Detect which cell encompasses the target text, then output its (X, Y) center coordinate. 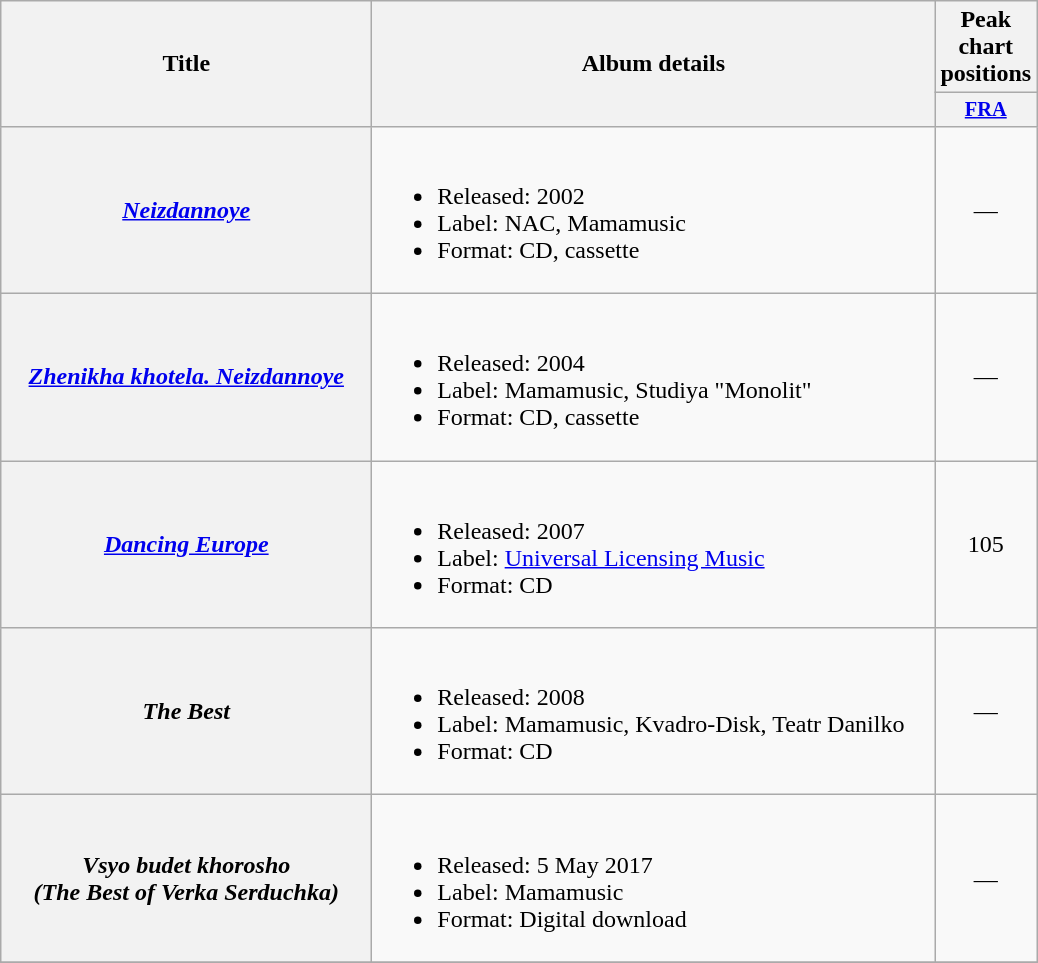
Neizdannoye (186, 210)
Released: 2002Label: NAC, MamamusicFormat: CD, cassette (654, 210)
Album details (654, 64)
Peak chart positions (986, 47)
The Best (186, 712)
105 (986, 544)
Zhenikha khotela. Neizdannoye (186, 378)
Vsyo budet khorosho (The Best of Verka Serduchka) (186, 878)
Released: 2007Label: Universal Licensing MusicFormat: CD (654, 544)
Released: 5 May 2017Label: MamamusicFormat: Digital download (654, 878)
Dancing Europe (186, 544)
Released: 2008Label: Mamamusic, Kvadro-Disk, Teatr DanilkoFormat: CD (654, 712)
Released: 2004Label: Mamamusic, Studiya "Monolit"Format: CD, cassette (654, 378)
FRA (986, 110)
Title (186, 64)
